Extract the (x, y) coordinate from the center of the cell holding the provided text.  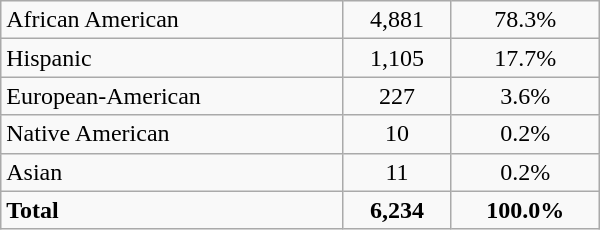
African American (172, 20)
11 (397, 172)
78.3% (525, 20)
3.6% (525, 96)
4,881 (397, 20)
100.0% (525, 210)
Total (172, 210)
European-American (172, 96)
Native American (172, 134)
1,105 (397, 58)
227 (397, 96)
Hispanic (172, 58)
17.7% (525, 58)
Asian (172, 172)
10 (397, 134)
6,234 (397, 210)
